Locate the cell with the specified text and output its [X, Y] center coordinate. 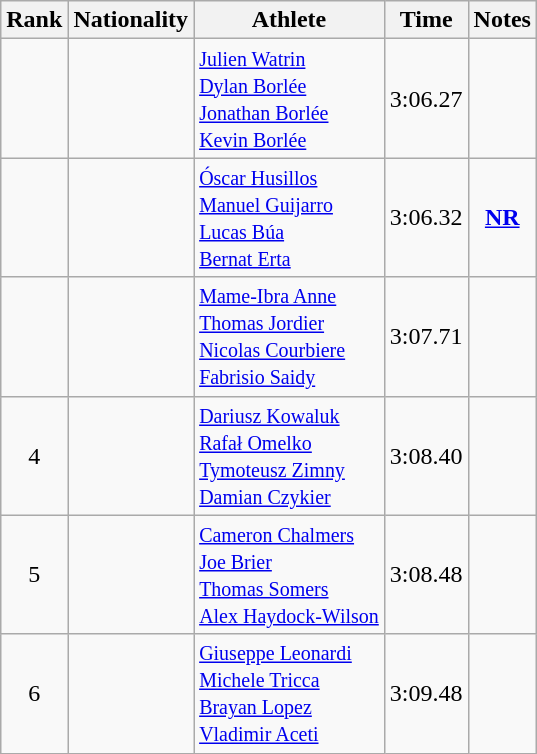
5 [34, 574]
6 [34, 694]
Athlete [290, 20]
Time [426, 20]
Cameron ChalmersJoe BrierThomas SomersAlex Haydock-Wilson [290, 574]
3:08.40 [426, 456]
3:06.27 [426, 98]
3:08.48 [426, 574]
Rank [34, 20]
Dariusz KowalukRafał OmelkoTymoteusz ZimnyDamian Czykier [290, 456]
3:09.48 [426, 694]
4 [34, 456]
Notes [502, 20]
Óscar HusillosManuel GuijarroLucas BúaBernat Erta [290, 218]
Julien WatrinDylan BorléeJonathan BorléeKevin Borlée [290, 98]
3:07.71 [426, 336]
Giuseppe LeonardiMichele TriccaBrayan LopezVladimir Aceti [290, 694]
NR [502, 218]
3:06.32 [426, 218]
Nationality [131, 20]
Mame-Ibra AnneThomas JordierNicolas CourbiereFabrisio Saidy [290, 336]
